Output the (X, Y) coordinate of the center of the cell containing the given text.  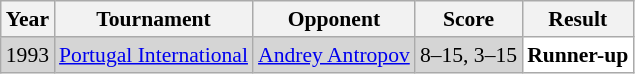
Portugal International (154, 55)
Score (468, 19)
8–15, 3–15 (468, 55)
Tournament (154, 19)
1993 (28, 55)
Result (578, 19)
Runner-up (578, 55)
Andrey Antropov (334, 55)
Year (28, 19)
Opponent (334, 19)
